Output the (X, Y) coordinate of the center of the cell containing the given text.  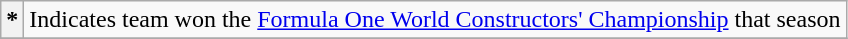
Indicates team won the Formula One World Constructors' Championship that season (435, 20)
* (12, 20)
